Capture the cell that displays the provided text and extract its (X, Y) central coordinate. 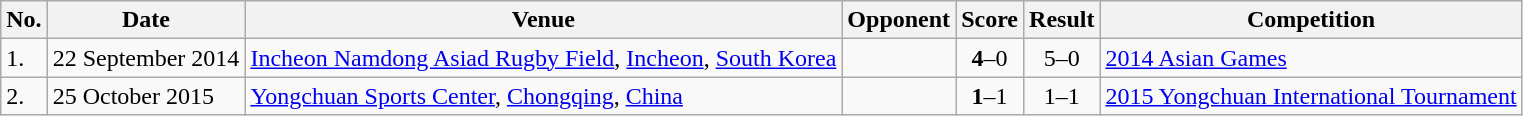
Date (146, 20)
No. (24, 20)
Opponent (899, 20)
Yongchuan Sports Center, Chongqing, China (544, 96)
5–0 (1062, 58)
Result (1062, 20)
22 September 2014 (146, 58)
Venue (544, 20)
1. (24, 58)
2014 Asian Games (1311, 58)
2015 Yongchuan International Tournament (1311, 96)
4–0 (990, 58)
Competition (1311, 20)
Score (990, 20)
2. (24, 96)
25 October 2015 (146, 96)
Incheon Namdong Asiad Rugby Field, Incheon, South Korea (544, 58)
